Extract the [X, Y] coordinate from the center of the cell holding the provided text.  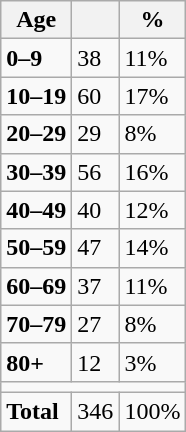
47 [96, 248]
3% [152, 362]
50–59 [36, 248]
70–79 [36, 324]
12 [96, 362]
Total [36, 411]
30–39 [36, 172]
% [152, 20]
37 [96, 286]
40–49 [36, 210]
12% [152, 210]
14% [152, 248]
27 [96, 324]
56 [96, 172]
60–69 [36, 286]
16% [152, 172]
38 [96, 58]
80+ [36, 362]
29 [96, 134]
17% [152, 96]
10–19 [36, 96]
20–29 [36, 134]
0–9 [36, 58]
60 [96, 96]
346 [96, 411]
Age [36, 20]
40 [96, 210]
100% [152, 411]
